Return (X, Y) of the center of cell containing provided text 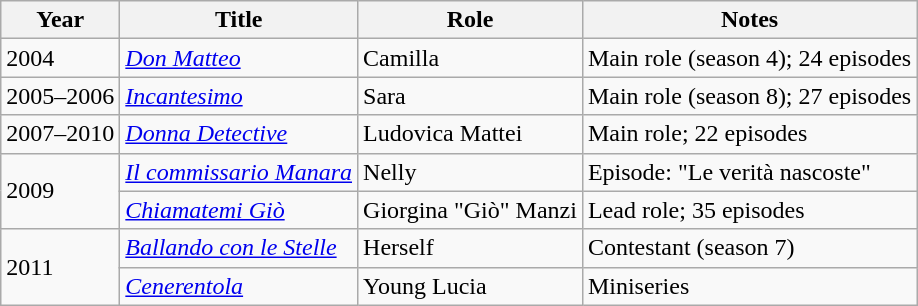
Episode: "Le verità nascoste" (749, 172)
Herself (470, 248)
Chiamatemi Giò (239, 210)
2009 (60, 191)
2005–2006 (60, 96)
Donna Detective (239, 134)
Contestant (season 7) (749, 248)
Nelly (470, 172)
Don Matteo (239, 58)
2004 (60, 58)
Notes (749, 20)
Main role (season 4); 24 episodes (749, 58)
Main role; 22 episodes (749, 134)
Ludovica Mattei (470, 134)
Main role (season 8); 27 episodes (749, 96)
2007–2010 (60, 134)
Miniseries (749, 286)
Sara (470, 96)
Title (239, 20)
Giorgina "Giò" Manzi (470, 210)
Young Lucia (470, 286)
Il commissario Manara (239, 172)
Lead role; 35 episodes (749, 210)
Camilla (470, 58)
Ballando con le Stelle (239, 248)
Incantesimo (239, 96)
Cenerentola (239, 286)
Year (60, 20)
Role (470, 20)
2011 (60, 267)
